Pinpoint the cell where the given text exists, returning its [X, Y] midpoint coordinate. 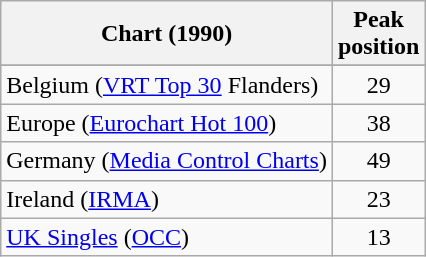
Ireland (IRMA) [167, 199]
Europe (Eurochart Hot 100) [167, 123]
Germany (Media Control Charts) [167, 161]
23 [378, 199]
Belgium (VRT Top 30 Flanders) [167, 85]
29 [378, 85]
49 [378, 161]
UK Singles (OCC) [167, 237]
13 [378, 237]
Chart (1990) [167, 34]
38 [378, 123]
Peakposition [378, 34]
